Output the [X, Y] coordinate of the center of the cell containing the given text.  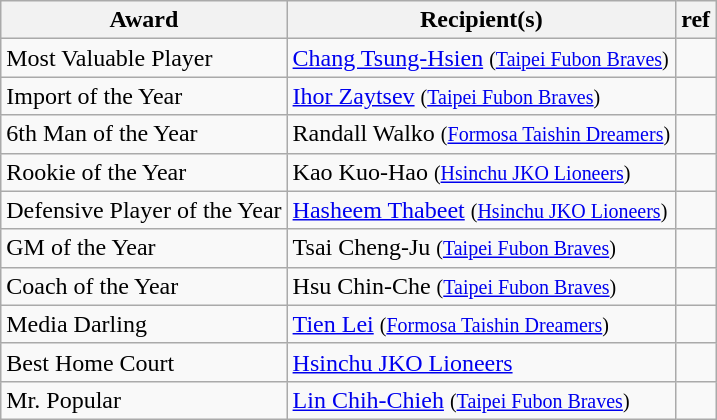
Mr. Popular [144, 400]
Hsu Chin-Che (Taipei Fubon Braves) [482, 286]
Randall Walko (Formosa Taishin Dreamers) [482, 134]
Ihor Zaytsev (Taipei Fubon Braves) [482, 96]
Import of the Year [144, 96]
Defensive Player of the Year [144, 210]
Coach of the Year [144, 286]
Hasheem Thabeet (Hsinchu JKO Lioneers) [482, 210]
Media Darling [144, 324]
Kao Kuo-Hao (Hsinchu JKO Lioneers) [482, 172]
Rookie of the Year [144, 172]
GM of the Year [144, 248]
ref [696, 20]
Most Valuable Player [144, 58]
Award [144, 20]
Recipient(s) [482, 20]
Tien Lei (Formosa Taishin Dreamers) [482, 324]
Lin Chih-Chieh (Taipei Fubon Braves) [482, 400]
Tsai Cheng-Ju (Taipei Fubon Braves) [482, 248]
Chang Tsung-Hsien (Taipei Fubon Braves) [482, 58]
Best Home Court [144, 362]
6th Man of the Year [144, 134]
Hsinchu JKO Lioneers [482, 362]
